From the cell containing the given text, extract its center point as [X, Y] coordinate. 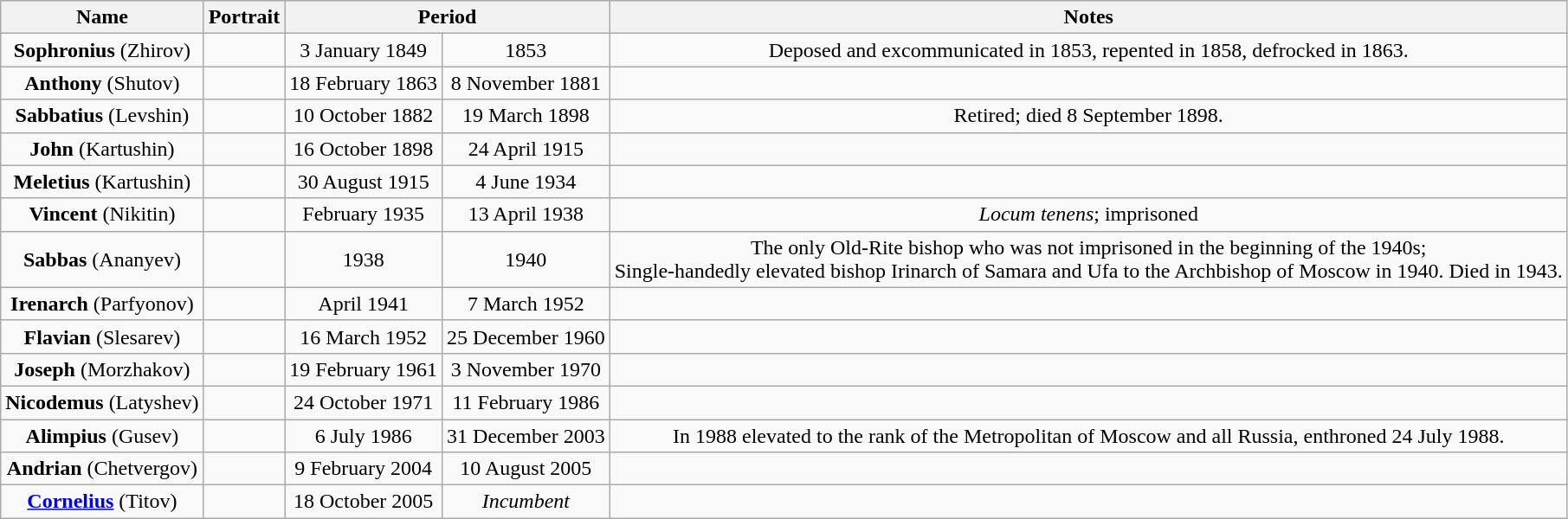
16 October 1898 [364, 149]
1940 [526, 259]
1853 [526, 50]
John (Kartushin) [102, 149]
10 October 1882 [364, 116]
24 April 1915 [526, 149]
13 April 1938 [526, 215]
11 February 1986 [526, 402]
18 February 1863 [364, 83]
Locum tenens; imprisoned [1088, 215]
Name [102, 17]
Incumbent [526, 502]
April 1941 [364, 304]
Meletius (Kartushin) [102, 182]
19 March 1898 [526, 116]
Period [447, 17]
30 August 1915 [364, 182]
Sabbas (Ananyev) [102, 259]
Deposed and excommunicated in 1853, repented in 1858, defrocked in 1863. [1088, 50]
February 1935 [364, 215]
9 February 2004 [364, 469]
Sabbatius (Levshin) [102, 116]
Irenarch (Parfyonov) [102, 304]
Notes [1088, 17]
Joseph (Morzhakov) [102, 369]
24 October 1971 [364, 402]
25 December 1960 [526, 336]
3 January 1849 [364, 50]
10 August 2005 [526, 469]
In 1988 elevated to the rank of the Metropolitan of Moscow and all Russia, enthroned 24 July 1988. [1088, 435]
Nicodemus (Latyshev) [102, 402]
Anthony (Shutov) [102, 83]
Alimpius (Gusev) [102, 435]
Sophronius (Zhirov) [102, 50]
8 November 1881 [526, 83]
Portrait [244, 17]
31 December 2003 [526, 435]
1938 [364, 259]
Retired; died 8 September 1898. [1088, 116]
Andrian (Chetvergov) [102, 469]
16 March 1952 [364, 336]
Flavian (Slesarev) [102, 336]
19 February 1961 [364, 369]
18 October 2005 [364, 502]
3 November 1970 [526, 369]
Vincent (Nikitin) [102, 215]
4 June 1934 [526, 182]
Cornelius (Titov) [102, 502]
7 March 1952 [526, 304]
6 July 1986 [364, 435]
